Return the [x, y] coordinate for the center point of the cell that contains the specified text.  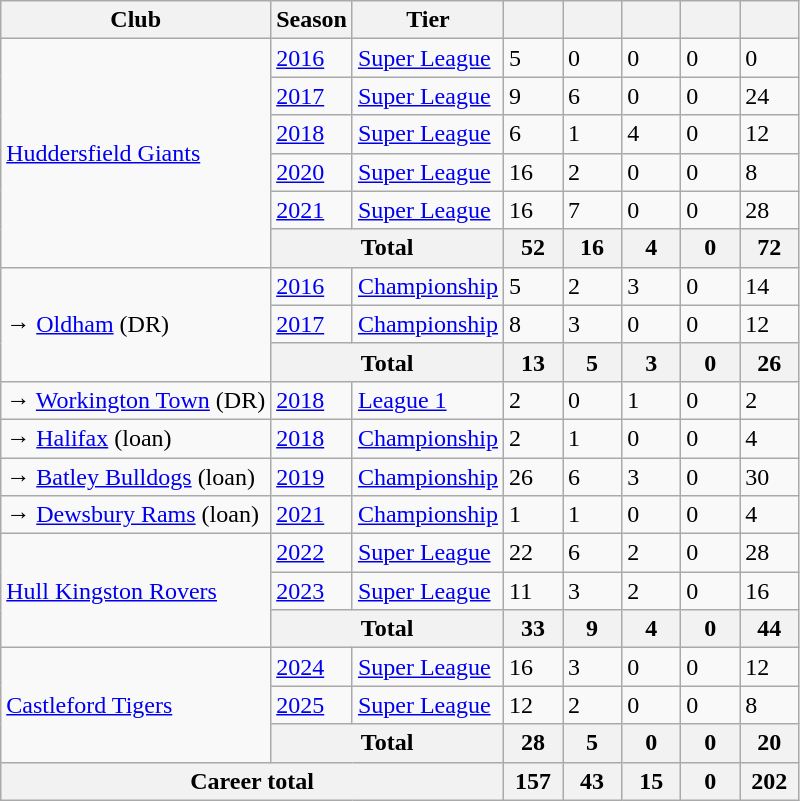
→ Batley Bulldogs (loan) [136, 477]
72 [770, 248]
2022 [312, 553]
22 [534, 553]
24 [770, 96]
7 [592, 210]
Huddersfield Giants [136, 153]
33 [534, 629]
→ Oldham (DR) [136, 324]
Hull Kingston Rovers [136, 591]
→ Halifax (loan) [136, 438]
2019 [312, 477]
Season [312, 20]
2025 [312, 705]
43 [592, 781]
Career total [252, 781]
30 [770, 477]
Tier [428, 20]
Club [136, 20]
2020 [312, 172]
League 1 [428, 400]
52 [534, 248]
44 [770, 629]
157 [534, 781]
→ Dewsbury Rams (loan) [136, 515]
14 [770, 286]
2023 [312, 591]
Castleford Tigers [136, 705]
20 [770, 743]
13 [534, 362]
202 [770, 781]
11 [534, 591]
→ Workington Town (DR) [136, 400]
2024 [312, 667]
15 [652, 781]
